Scan for the cell matching the given text and deliver its (X, Y) coordinate at center. 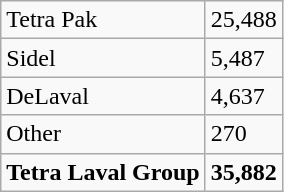
Tetra Pak (103, 20)
270 (244, 134)
5,487 (244, 58)
25,488 (244, 20)
4,637 (244, 96)
DeLaval (103, 96)
Sidel (103, 58)
Tetra Laval Group (103, 172)
Other (103, 134)
35,882 (244, 172)
